From the cell containing the given text, extract its center point as (x, y) coordinate. 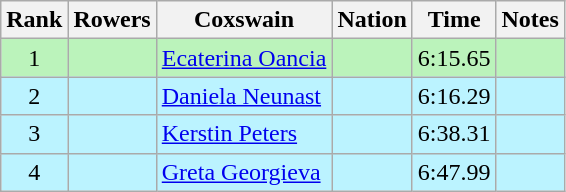
6:47.99 (454, 172)
Daniela Neunast (244, 96)
Notes (530, 20)
Rowers (112, 20)
Kerstin Peters (244, 134)
Rank (34, 20)
6:15.65 (454, 58)
Greta Georgieva (244, 172)
4 (34, 172)
Coxswain (244, 20)
6:38.31 (454, 134)
6:16.29 (454, 96)
3 (34, 134)
1 (34, 58)
Ecaterina Oancia (244, 58)
Time (454, 20)
2 (34, 96)
Nation (372, 20)
